Locate the cell with the specified text and output its (x, y) center coordinate. 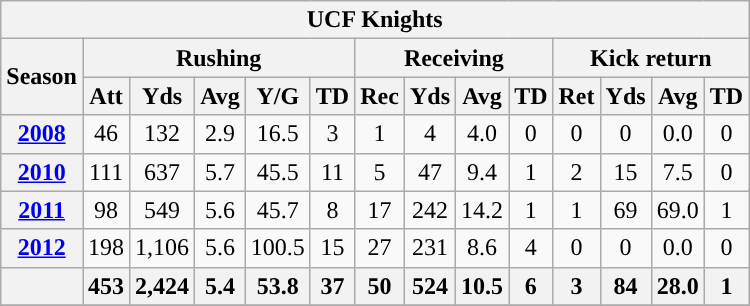
84 (626, 286)
37 (332, 286)
2011 (42, 210)
453 (106, 286)
9.4 (482, 172)
524 (430, 286)
242 (430, 210)
10.5 (482, 286)
637 (162, 172)
Rushing (218, 58)
5.4 (220, 286)
Rec (380, 96)
Y/G (278, 96)
8 (332, 210)
UCF Knights (375, 20)
53.8 (278, 286)
Ret (576, 96)
45.7 (278, 210)
549 (162, 210)
8.6 (482, 248)
6 (531, 286)
1,106 (162, 248)
2,424 (162, 286)
231 (430, 248)
2.9 (220, 134)
46 (106, 134)
16.5 (278, 134)
2012 (42, 248)
98 (106, 210)
2010 (42, 172)
11 (332, 172)
50 (380, 286)
45.5 (278, 172)
Season (42, 77)
2008 (42, 134)
100.5 (278, 248)
Kick return (651, 58)
5 (380, 172)
7.5 (678, 172)
27 (380, 248)
Att (106, 96)
Receiving (454, 58)
47 (430, 172)
69.0 (678, 210)
69 (626, 210)
2 (576, 172)
28.0 (678, 286)
111 (106, 172)
4.0 (482, 134)
132 (162, 134)
17 (380, 210)
14.2 (482, 210)
198 (106, 248)
5.7 (220, 172)
